Output the (X, Y) coordinate of the center of the cell containing the given text.  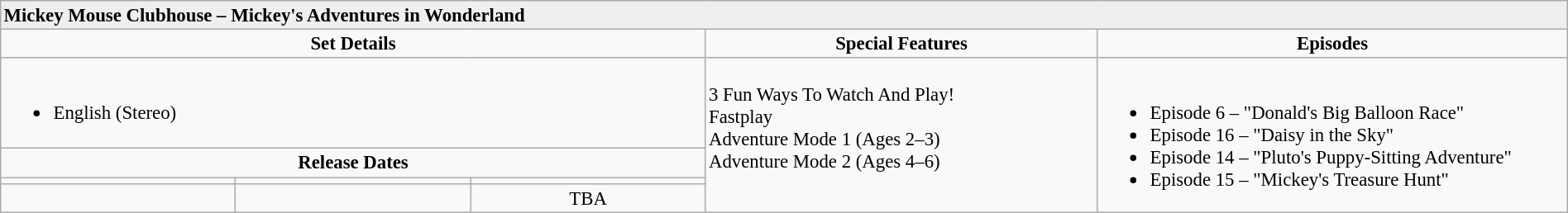
Release Dates (353, 162)
Episodes (1332, 43)
Special Features (901, 43)
3 Fun Ways To Watch And Play!FastplayAdventure Mode 1 (Ages 2–3)Adventure Mode 2 (Ages 4–6) (901, 135)
Set Details (353, 43)
English (Stereo) (353, 103)
TBA (588, 198)
Mickey Mouse Clubhouse – Mickey's Adventures in Wonderland (784, 15)
